Search for the cell housing the specified text and yield its [X, Y] center coordinate. 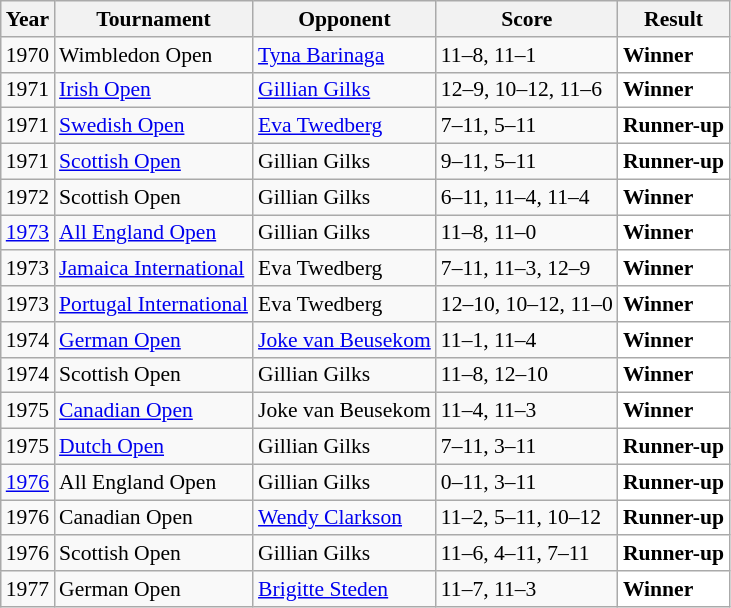
11–1, 11–4 [527, 340]
Brigitte Steden [344, 589]
7–11, 3–11 [527, 447]
7–11, 5–11 [527, 126]
0–11, 3–11 [527, 482]
Tournament [154, 19]
Opponent [344, 19]
1972 [28, 197]
Wimbledon Open [154, 55]
Year [28, 19]
11–8, 11–1 [527, 55]
11–2, 5–11, 10–12 [527, 518]
Tyna Barinaga [344, 55]
Irish Open [154, 90]
Swedish Open [154, 126]
11–8, 11–0 [527, 233]
9–11, 5–11 [527, 162]
12–9, 10–12, 11–6 [527, 90]
6–11, 11–4, 11–4 [527, 197]
1970 [28, 55]
11–7, 11–3 [527, 589]
Wendy Clarkson [344, 518]
Portugal International [154, 304]
12–10, 10–12, 11–0 [527, 304]
7–11, 11–3, 12–9 [527, 269]
11–6, 4–11, 7–11 [527, 554]
11–8, 12–10 [527, 375]
Jamaica International [154, 269]
1977 [28, 589]
Score [527, 19]
Result [674, 19]
Dutch Open [154, 447]
11–4, 11–3 [527, 411]
